Return [X, Y] of the center of cell containing provided text 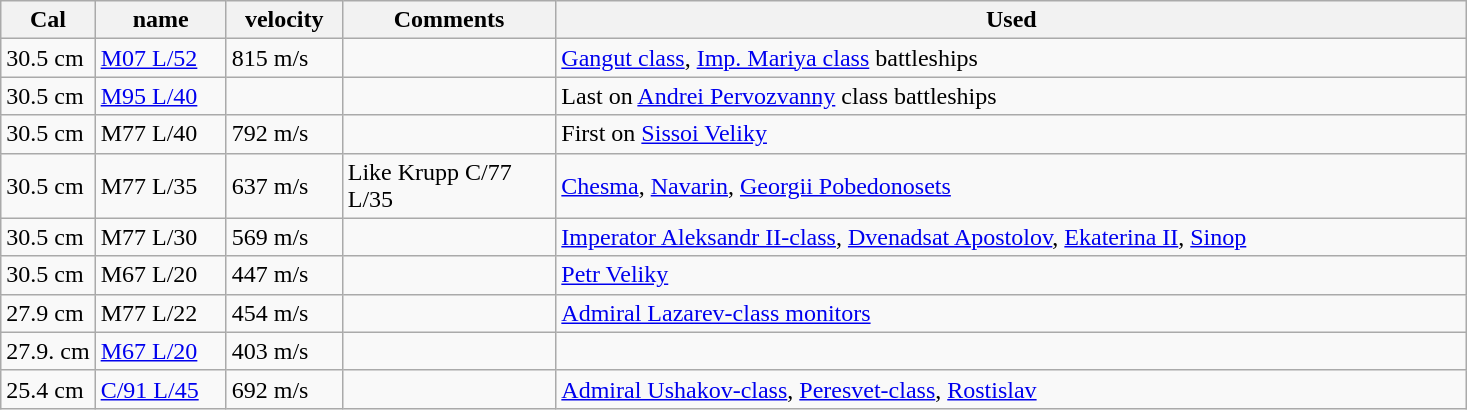
637 m/s [284, 186]
M77 L/22 [160, 313]
Comments [449, 20]
692 m/s [284, 389]
Cal [48, 20]
447 m/s [284, 275]
M77 L/30 [160, 237]
Chesma, Navarin, Georgii Pobedonosets [1012, 186]
M77 L/35 [160, 186]
M77 L/40 [160, 134]
Admiral Ushakov-class, Peresvet-class, Rostislav [1012, 389]
27.9. cm [48, 351]
Petr Veliky [1012, 275]
Imperator Aleksandr II-class, Dvenadsat Apostolov, Ekaterina II, Sinop [1012, 237]
Last on Andrei Pervozvanny class battleships [1012, 96]
Like Krupp C/77 L/35 [449, 186]
Admiral Lazarev-class monitors [1012, 313]
velocity [284, 20]
815 m/s [284, 58]
Used [1012, 20]
25.4 cm [48, 389]
27.9 cm [48, 313]
M07 L/52 [160, 58]
C/91 L/45 [160, 389]
First on Sissoi Veliky [1012, 134]
Gangut class, Imp. Mariya class battleships [1012, 58]
792 m/s [284, 134]
403 m/s [284, 351]
M95 L/40 [160, 96]
name [160, 20]
569 m/s [284, 237]
454 m/s [284, 313]
